Provide the [X, Y] coordinate of the cell's center where the given text is located.  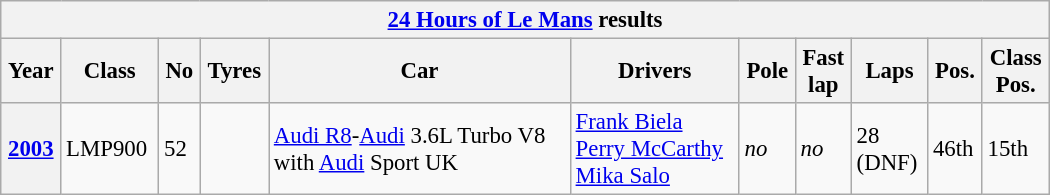
Frank Biela Perry McCarthy Mika Salo [654, 149]
2003 [31, 149]
Audi R8-Audi 3.6L Turbo V8 with Audi Sport UK [420, 149]
52 [180, 149]
LMP900 [110, 149]
Drivers [654, 72]
ClassPos. [1016, 72]
Car [420, 72]
Pole [767, 72]
No [180, 72]
24 Hours of Le Mans results [525, 20]
Year [31, 72]
Laps [889, 72]
15th [1016, 149]
28 (DNF) [889, 149]
Pos. [956, 72]
Tyres [234, 72]
Class [110, 72]
46th [956, 149]
Fastlap [823, 72]
